Return the [X, Y] coordinate for the center point of the cell that contains the specified text.  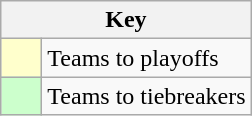
Key [126, 20]
Teams to playoffs [146, 58]
Teams to tiebreakers [146, 96]
